Capture the cell that displays the provided text and extract its [X, Y] central coordinate. 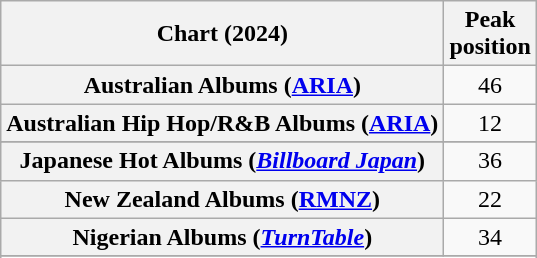
Chart (2024) [222, 34]
36 [490, 161]
Peakposition [490, 34]
22 [490, 199]
46 [490, 85]
34 [490, 237]
Australian Albums (ARIA) [222, 85]
Japanese Hot Albums (Billboard Japan) [222, 161]
Nigerian Albums (TurnTable) [222, 237]
Australian Hip Hop/R&B Albums (ARIA) [222, 123]
12 [490, 123]
New Zealand Albums (RMNZ) [222, 199]
